Determine the [x, y] coordinate at the center of the cell enclosing the given text.  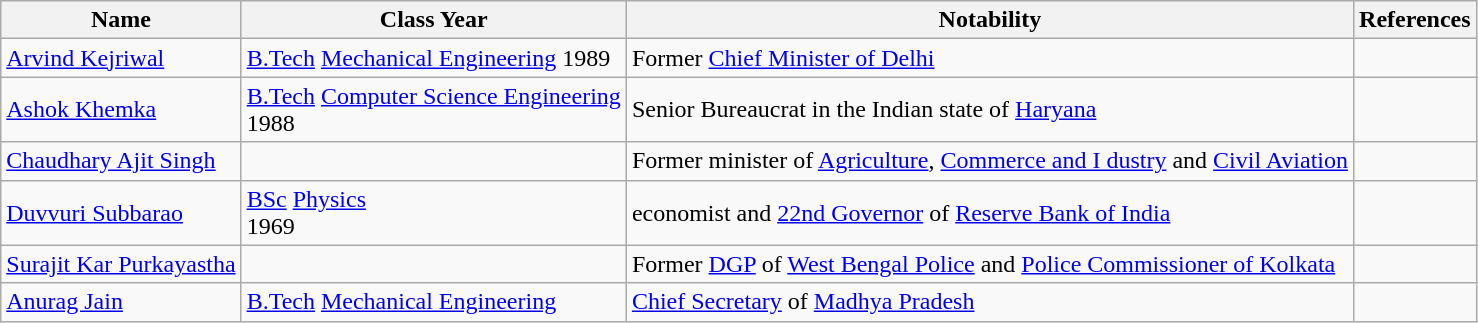
Anurag Jain [121, 302]
Name [121, 20]
B.Tech Mechanical Engineering 1989 [434, 58]
Notability [990, 20]
Class Year [434, 20]
BSc Physics1969 [434, 212]
B.Tech Computer Science Engineering 1988 [434, 110]
Ashok Khemka [121, 110]
Former Chief Minister of Delhi [990, 58]
Chief Secretary of Madhya Pradesh [990, 302]
Surajit Kar Purkayastha [121, 264]
Arvind Kejriwal [121, 58]
B.Tech Mechanical Engineering [434, 302]
Duvvuri Subbarao [121, 212]
Former minister of Agriculture, Commerce and I dustry and Civil Aviation [990, 161]
economist and 22nd Governor of Reserve Bank of India [990, 212]
Former DGP of West Bengal Police and Police Commissioner of Kolkata [990, 264]
Senior Bureaucrat in the Indian state of Haryana [990, 110]
Chaudhary Ajit Singh [121, 161]
References [1416, 20]
